Pinpoint the cell where the given text exists, returning its [x, y] midpoint coordinate. 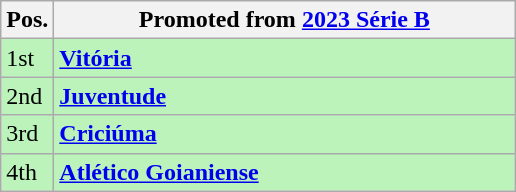
Promoted from 2023 Série B [284, 20]
Pos. [28, 20]
Vitória [284, 58]
1st [28, 58]
2nd [28, 96]
4th [28, 172]
Atlético Goianiense [284, 172]
3rd [28, 134]
Criciúma [284, 134]
Juventude [284, 96]
